Search for the cell housing the specified text and yield its (X, Y) center coordinate. 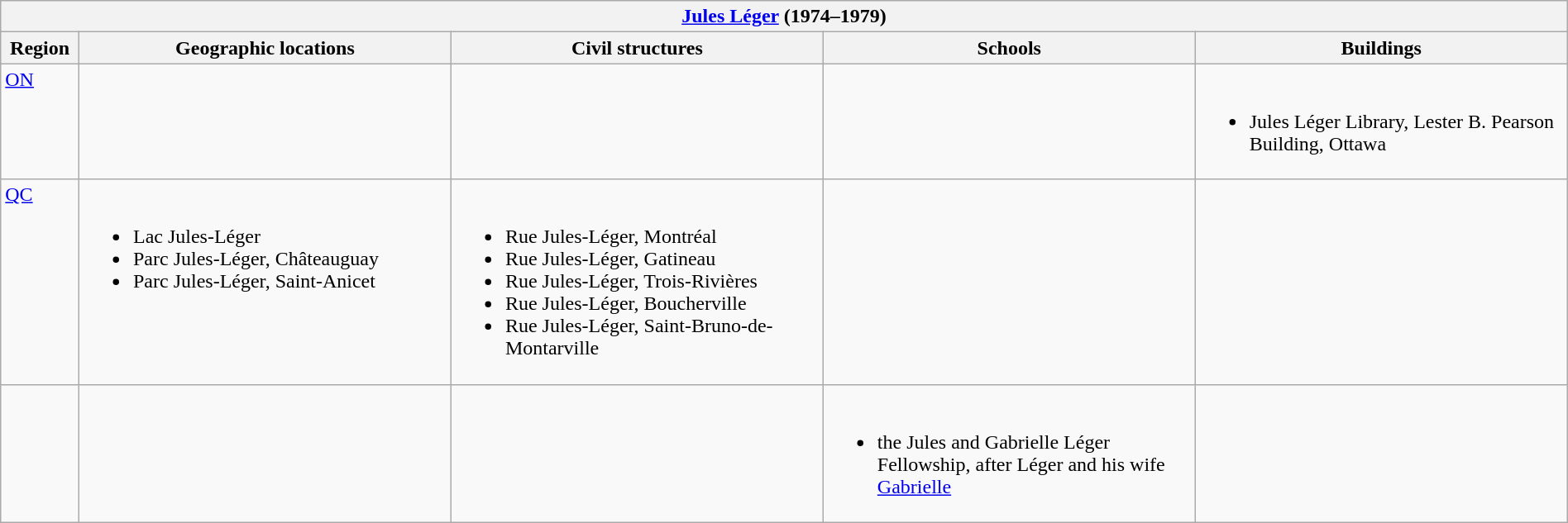
QC (40, 282)
Geographic locations (265, 48)
Jules Léger Library, Lester B. Pearson Building, Ottawa (1381, 121)
Buildings (1381, 48)
Schools (1009, 48)
Lac Jules-LégerParc Jules-Léger, ChâteauguayParc Jules-Léger, Saint-Anicet (265, 282)
ON (40, 121)
Civil structures (637, 48)
Jules Léger (1974–1979) (784, 17)
the Jules and Gabrielle Léger Fellowship, after Léger and his wife Gabrielle (1009, 453)
Region (40, 48)
